Find where the given text appears and provide that cell's center as [x, y] coordinate. 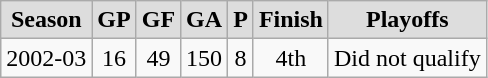
Did not qualify [407, 58]
Playoffs [407, 20]
8 [241, 58]
Season [46, 20]
16 [114, 58]
49 [158, 58]
P [241, 20]
GA [204, 20]
GF [158, 20]
4th [290, 58]
150 [204, 58]
2002-03 [46, 58]
Finish [290, 20]
GP [114, 20]
